Return [X, Y] of the center of cell containing provided text 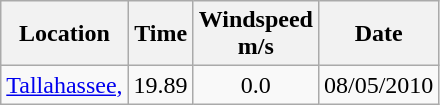
Tallahassee, [64, 85]
Time [160, 34]
0.0 [256, 85]
Windspeedm/s [256, 34]
19.89 [160, 85]
Date [378, 34]
Location [64, 34]
08/05/2010 [378, 85]
